Capture the cell that displays the provided text and extract its (X, Y) central coordinate. 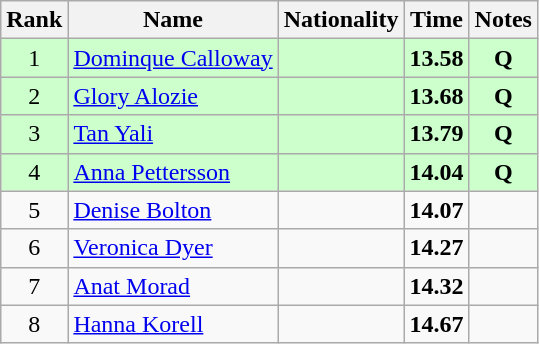
6 (34, 248)
14.27 (436, 248)
3 (34, 134)
2 (34, 96)
14.32 (436, 286)
Tan Yali (173, 134)
Time (436, 20)
13.68 (436, 96)
Anat Morad (173, 286)
7 (34, 286)
Denise Bolton (173, 210)
4 (34, 172)
14.04 (436, 172)
14.67 (436, 324)
Dominque Calloway (173, 58)
Notes (503, 20)
Name (173, 20)
Veronica Dyer (173, 248)
Rank (34, 20)
8 (34, 324)
14.07 (436, 210)
1 (34, 58)
Nationality (341, 20)
13.79 (436, 134)
Hanna Korell (173, 324)
Glory Alozie (173, 96)
13.58 (436, 58)
Anna Pettersson (173, 172)
5 (34, 210)
